Return the (x, y) coordinate for the center point of the cell that contains the specified text.  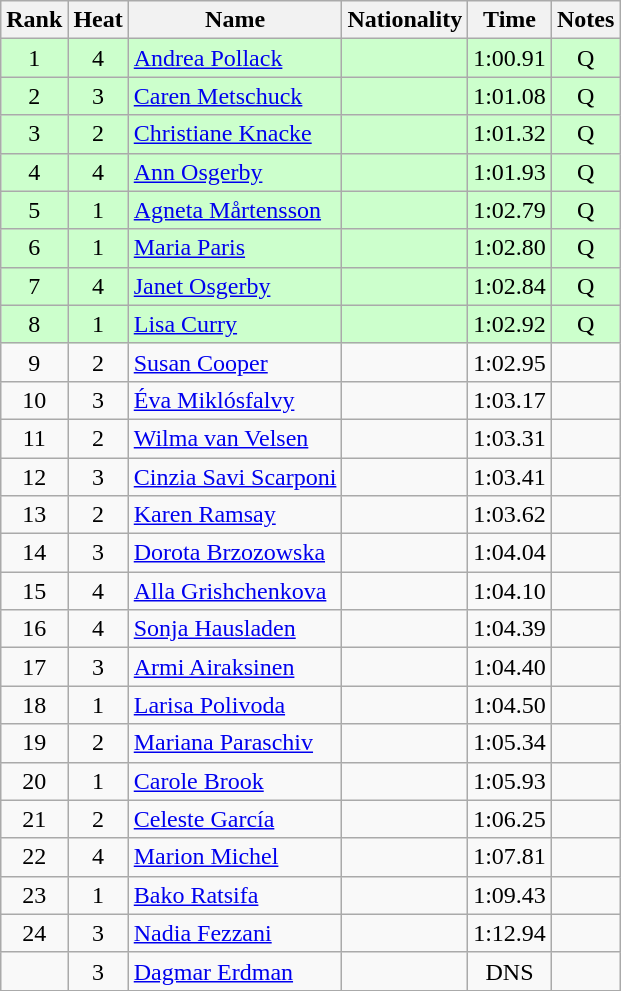
Notes (585, 20)
Susan Cooper (235, 362)
1:12.94 (510, 933)
Nationality (405, 20)
1:05.34 (510, 743)
1:04.10 (510, 591)
Marion Michel (235, 857)
Dorota Brzozowska (235, 553)
Larisa Polivoda (235, 705)
6 (34, 248)
Christiane Knacke (235, 134)
1:01.32 (510, 134)
5 (34, 210)
1:03.17 (510, 400)
1:04.50 (510, 705)
1:03.31 (510, 438)
19 (34, 743)
1:01.93 (510, 172)
15 (34, 591)
1:04.40 (510, 667)
Name (235, 20)
1:03.41 (510, 477)
Celeste García (235, 819)
1:07.81 (510, 857)
DNS (510, 971)
1:09.43 (510, 895)
1:01.08 (510, 96)
Time (510, 20)
1:03.62 (510, 515)
Armi Airaksinen (235, 667)
1:05.93 (510, 781)
Dagmar Erdman (235, 971)
11 (34, 438)
Andrea Pollack (235, 58)
Caren Metschuck (235, 96)
Éva Miklósfalvy (235, 400)
24 (34, 933)
Bako Ratsifa (235, 895)
8 (34, 324)
Sonja Hausladen (235, 629)
22 (34, 857)
1:00.91 (510, 58)
Mariana Paraschiv (235, 743)
Nadia Fezzani (235, 933)
Agneta Mårtensson (235, 210)
Rank (34, 20)
20 (34, 781)
Wilma van Velsen (235, 438)
Heat (98, 20)
18 (34, 705)
23 (34, 895)
Maria Paris (235, 248)
9 (34, 362)
1:06.25 (510, 819)
1:02.95 (510, 362)
1:04.39 (510, 629)
Karen Ramsay (235, 515)
1:02.92 (510, 324)
1:02.80 (510, 248)
13 (34, 515)
1:04.04 (510, 553)
1:02.79 (510, 210)
17 (34, 667)
12 (34, 477)
Carole Brook (235, 781)
7 (34, 286)
14 (34, 553)
Janet Osgerby (235, 286)
1:02.84 (510, 286)
Ann Osgerby (235, 172)
Lisa Curry (235, 324)
Alla Grishchenkova (235, 591)
16 (34, 629)
Cinzia Savi Scarponi (235, 477)
10 (34, 400)
21 (34, 819)
